Detect which cell encompasses the target text, then output its [x, y] center coordinate. 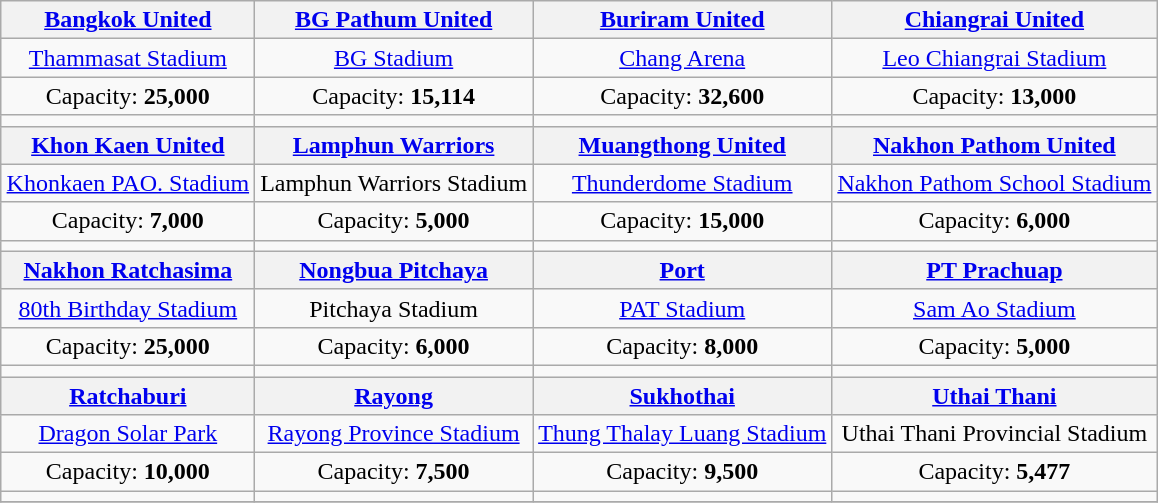
Pitchaya Stadium [394, 308]
Capacity: 5,477 [994, 472]
Capacity: 7,000 [128, 221]
Muangthong United [682, 145]
Thung Thalay Luang Stadium [682, 434]
Lamphun Warriors [394, 145]
Capacity: 13,000 [994, 96]
Bangkok United [128, 20]
Ratchaburi [128, 395]
Capacity: 8,000 [682, 346]
Buriram United [682, 20]
Chiangrai United [994, 20]
BG Stadium [394, 58]
Nakhon Ratchasima [128, 270]
PAT Stadium [682, 308]
Capacity: 7,500 [394, 472]
Khonkaen PAO. Stadium [128, 183]
Dragon Solar Park [128, 434]
Uthai Thani Provincial Stadium [994, 434]
Chang Arena [682, 58]
Capacity: 15,000 [682, 221]
Nakhon Pathom School Stadium [994, 183]
Sam Ao Stadium [994, 308]
Capacity: 10,000 [128, 472]
Capacity: 32,600 [682, 96]
Capacity: 9,500 [682, 472]
Thunderdome Stadium [682, 183]
Port [682, 270]
Nakhon Pathom United [994, 145]
Uthai Thani [994, 395]
BG Pathum United [394, 20]
Rayong Province Stadium [394, 434]
Rayong [394, 395]
Sukhothai [682, 395]
Leo Chiangrai Stadium [994, 58]
Lamphun Warriors Stadium [394, 183]
80th Birthday Stadium [128, 308]
Khon Kaen United [128, 145]
PT Prachuap [994, 270]
Nongbua Pitchaya [394, 270]
Thammasat Stadium [128, 58]
Capacity: 15,114 [394, 96]
